Return (X, Y) of the center of cell containing provided text 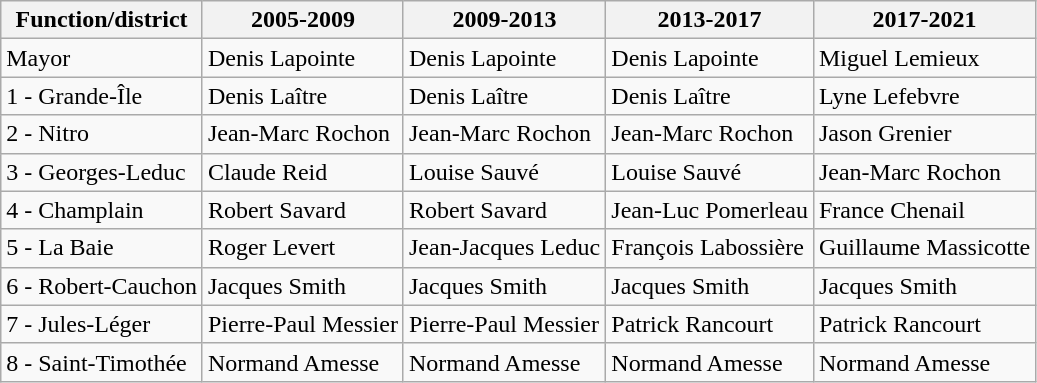
Guillaume Massicotte (924, 248)
Jason Grenier (924, 134)
Roger Levert (302, 248)
7 - Jules-Léger (102, 324)
8 - Saint-Timothée (102, 362)
France Chenail (924, 210)
3 - Georges-Leduc (102, 172)
François Labossière (710, 248)
2013-2017 (710, 20)
Claude Reid (302, 172)
4 - Champlain (102, 210)
2017-2021 (924, 20)
Jean-Jacques Leduc (504, 248)
5 - La Baie (102, 248)
1 - Grande-Île (102, 96)
2005-2009 (302, 20)
Jean-Luc Pomerleau (710, 210)
6 - Robert-Cauchon (102, 286)
Mayor (102, 58)
Function/district (102, 20)
Lyne Lefebvre (924, 96)
2009-2013 (504, 20)
Miguel Lemieux (924, 58)
2 - Nitro (102, 134)
